Scan for the cell matching the given text and deliver its [x, y] coordinate at center. 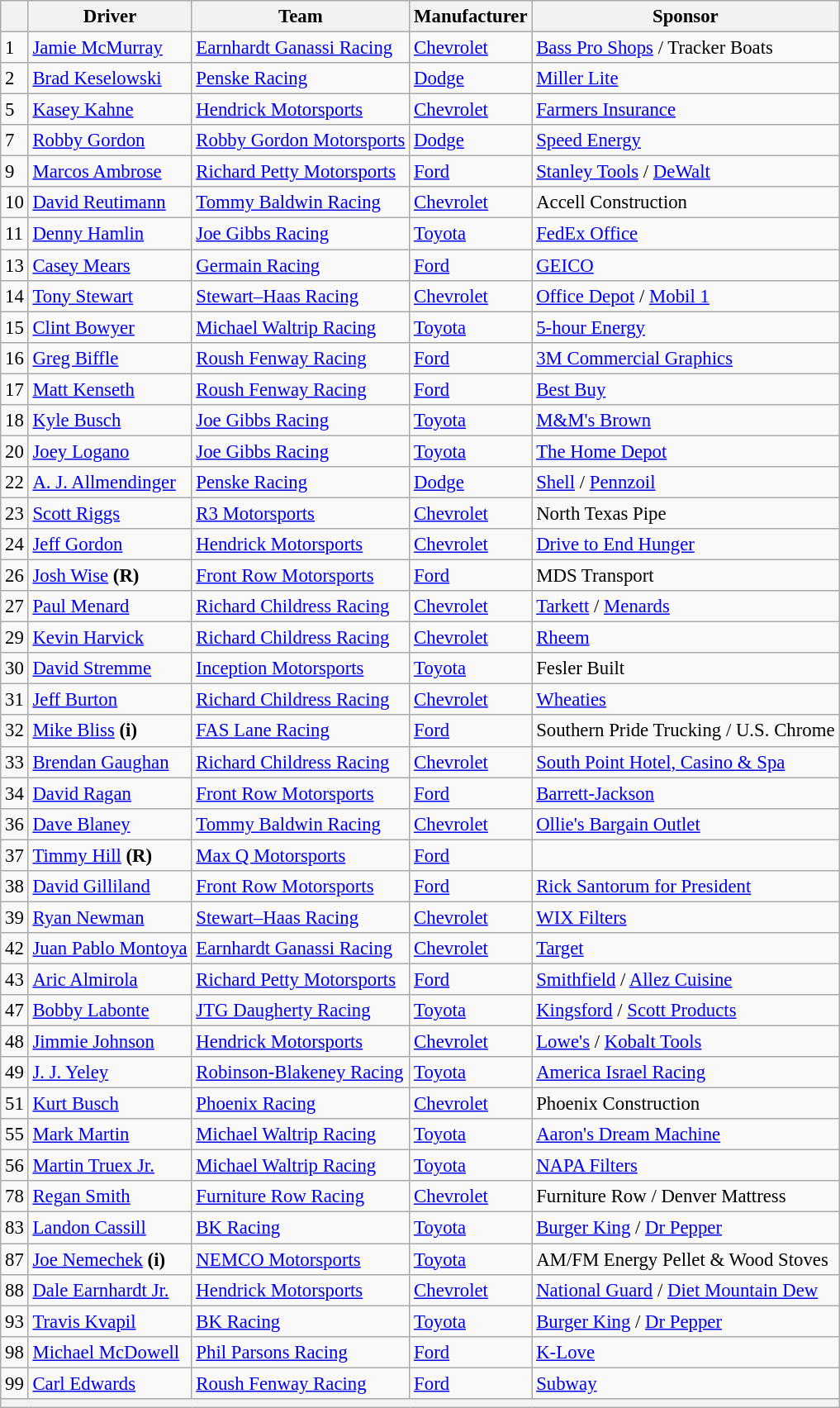
83 [15, 1228]
Ollie's Bargain Outlet [686, 824]
Regan Smith [110, 1197]
36 [15, 824]
Ryan Newman [110, 917]
Kasey Kahne [110, 110]
Furniture Row Racing [301, 1197]
48 [15, 1042]
GEICO [686, 265]
Jeff Gordon [110, 545]
Smithfield / Allez Cuisine [686, 979]
Paul Menard [110, 606]
Rick Santorum for President [686, 887]
10 [15, 202]
1 [15, 48]
Jimmie Johnson [110, 1042]
Carl Edwards [110, 1383]
38 [15, 887]
David Ragan [110, 793]
51 [15, 1104]
Bobby Labonte [110, 1011]
Timmy Hill (R) [110, 855]
David Gilliland [110, 887]
47 [15, 1011]
Farmers Insurance [686, 110]
AM/FM Energy Pellet & Wood Stoves [686, 1259]
Landon Cassill [110, 1228]
17 [15, 389]
22 [15, 483]
18 [15, 421]
23 [15, 513]
J. J. Yeley [110, 1073]
Robby Gordon Motorsports [301, 140]
29 [15, 638]
Accell Construction [686, 202]
99 [15, 1383]
Brad Keselowski [110, 78]
9 [15, 172]
South Point Hotel, Casino & Spa [686, 762]
Sponsor [686, 17]
MDS Transport [686, 576]
30 [15, 668]
24 [15, 545]
42 [15, 949]
32 [15, 731]
26 [15, 576]
Dave Blaney [110, 824]
Mike Bliss (i) [110, 731]
27 [15, 606]
Phoenix Racing [301, 1104]
Kevin Harvick [110, 638]
NAPA Filters [686, 1166]
Matt Kenseth [110, 389]
33 [15, 762]
Robby Gordon [110, 140]
88 [15, 1290]
13 [15, 265]
Tarkett / Menards [686, 606]
37 [15, 855]
56 [15, 1166]
Manufacturer [471, 17]
Scott Riggs [110, 513]
Travis Kvapil [110, 1321]
78 [15, 1197]
15 [15, 327]
FedEx Office [686, 234]
98 [15, 1352]
FAS Lane Racing [301, 731]
Clint Bowyer [110, 327]
87 [15, 1259]
Shell / Pennzoil [686, 483]
Tony Stewart [110, 296]
Marcos Ambrose [110, 172]
20 [15, 451]
Lowe's / Kobalt Tools [686, 1042]
5-hour Energy [686, 327]
Max Q Motorsports [301, 855]
The Home Depot [686, 451]
Miller Lite [686, 78]
Martin Truex Jr. [110, 1166]
M&M's Brown [686, 421]
NEMCO Motorsports [301, 1259]
43 [15, 979]
Stanley Tools / DeWalt [686, 172]
16 [15, 358]
Josh Wise (R) [110, 576]
Joe Nemechek (i) [110, 1259]
Wheaties [686, 700]
Southern Pride Trucking / U.S. Chrome [686, 731]
Target [686, 949]
Phoenix Construction [686, 1104]
National Guard / Diet Mountain Dew [686, 1290]
49 [15, 1073]
Barrett-Jackson [686, 793]
A. J. Allmendinger [110, 483]
Dale Earnhardt Jr. [110, 1290]
Denny Hamlin [110, 234]
39 [15, 917]
Kurt Busch [110, 1104]
Mark Martin [110, 1134]
14 [15, 296]
Speed Energy [686, 140]
Driver [110, 17]
Aric Almirola [110, 979]
5 [15, 110]
Brendan Gaughan [110, 762]
Jeff Burton [110, 700]
WIX Filters [686, 917]
93 [15, 1321]
Rheem [686, 638]
Germain Racing [301, 265]
JTG Daugherty Racing [301, 1011]
Inception Motorsports [301, 668]
Kyle Busch [110, 421]
Jamie McMurray [110, 48]
Joey Logano [110, 451]
Office Depot / Mobil 1 [686, 296]
Best Buy [686, 389]
Kingsford / Scott Products [686, 1011]
Michael McDowell [110, 1352]
7 [15, 140]
Drive to End Hunger [686, 545]
Juan Pablo Montoya [110, 949]
America Israel Racing [686, 1073]
Subway [686, 1383]
Greg Biffle [110, 358]
2 [15, 78]
Aaron's Dream Machine [686, 1134]
Casey Mears [110, 265]
David Reutimann [110, 202]
David Stremme [110, 668]
Bass Pro Shops / Tracker Boats [686, 48]
Team [301, 17]
Robinson-Blakeney Racing [301, 1073]
55 [15, 1134]
Furniture Row / Denver Mattress [686, 1197]
R3 Motorsports [301, 513]
K-Love [686, 1352]
34 [15, 793]
Fesler Built [686, 668]
11 [15, 234]
Phil Parsons Racing [301, 1352]
North Texas Pipe [686, 513]
3M Commercial Graphics [686, 358]
31 [15, 700]
